Capture the cell that displays the provided text and extract its [X, Y] central coordinate. 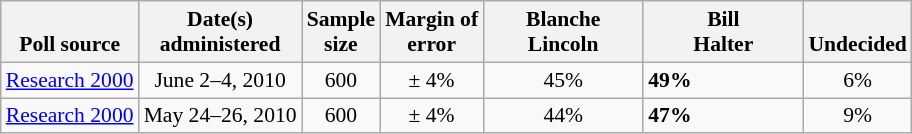
BillHalter [723, 32]
Undecided [857, 32]
44% [563, 116]
6% [857, 80]
Date(s)administered [220, 32]
June 2–4, 2010 [220, 80]
Poll source [70, 32]
Margin oferror [432, 32]
9% [857, 116]
45% [563, 80]
49% [723, 80]
May 24–26, 2010 [220, 116]
47% [723, 116]
Samplesize [341, 32]
BlancheLincoln [563, 32]
